From the cell containing the given text, extract its center point as (X, Y) coordinate. 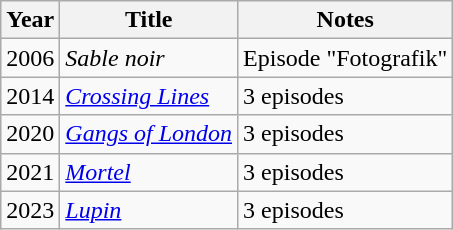
2020 (30, 134)
2006 (30, 58)
Notes (346, 20)
Episode "Fotografik" (346, 58)
2021 (30, 172)
Year (30, 20)
Mortel (149, 172)
Sable noir (149, 58)
2023 (30, 210)
Gangs of London (149, 134)
Lupin (149, 210)
Crossing Lines (149, 96)
Title (149, 20)
2014 (30, 96)
